Scan for the cell matching the given text and deliver its [X, Y] coordinate at center. 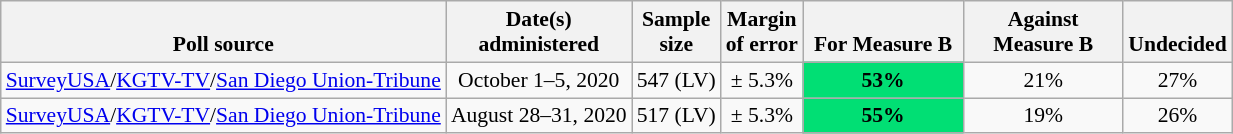
26% [1177, 116]
27% [1177, 80]
Poll source [224, 32]
Undecided [1177, 32]
Samplesize [676, 32]
August 28–31, 2020 [539, 116]
21% [1043, 80]
53% [883, 80]
Date(s)administered [539, 32]
For Measure B [883, 32]
547 (LV) [676, 80]
19% [1043, 116]
Marginof error [762, 32]
55% [883, 116]
October 1–5, 2020 [539, 80]
Against Measure B [1043, 32]
517 (LV) [676, 116]
